Output the (X, Y) coordinate of the center of the cell containing the given text.  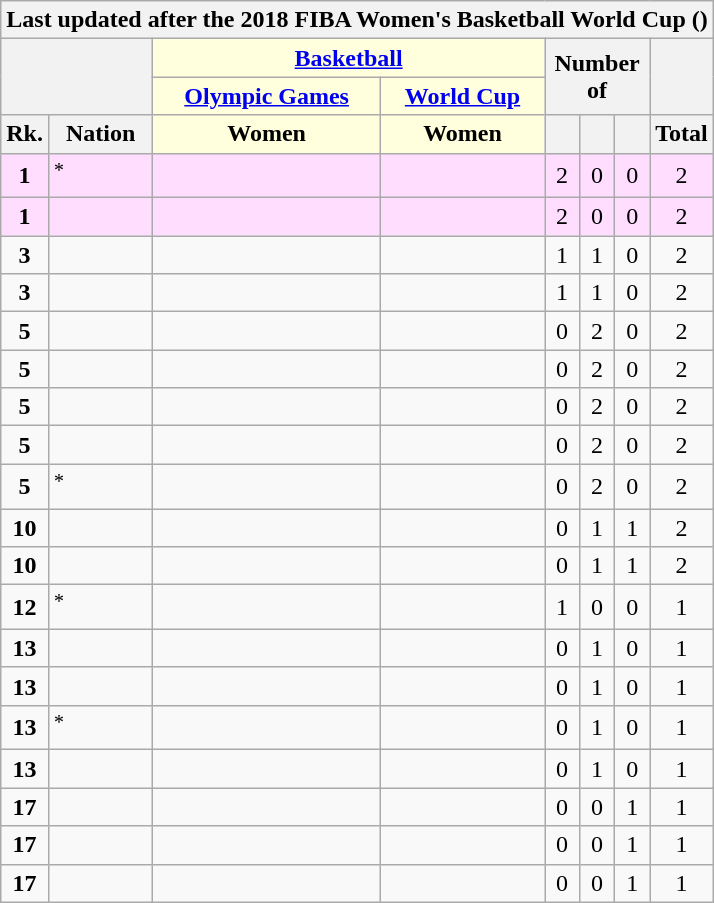
Olympic Games (267, 96)
Rk. (25, 134)
Number of (598, 77)
Total (682, 134)
Last updated after the 2018 FIBA Women's Basketball World Cup () (357, 20)
Basketball (349, 58)
World Cup (463, 96)
Nation (100, 134)
12 (25, 608)
